Determine the [x, y] coordinate at the center of the cell enclosing the given text.  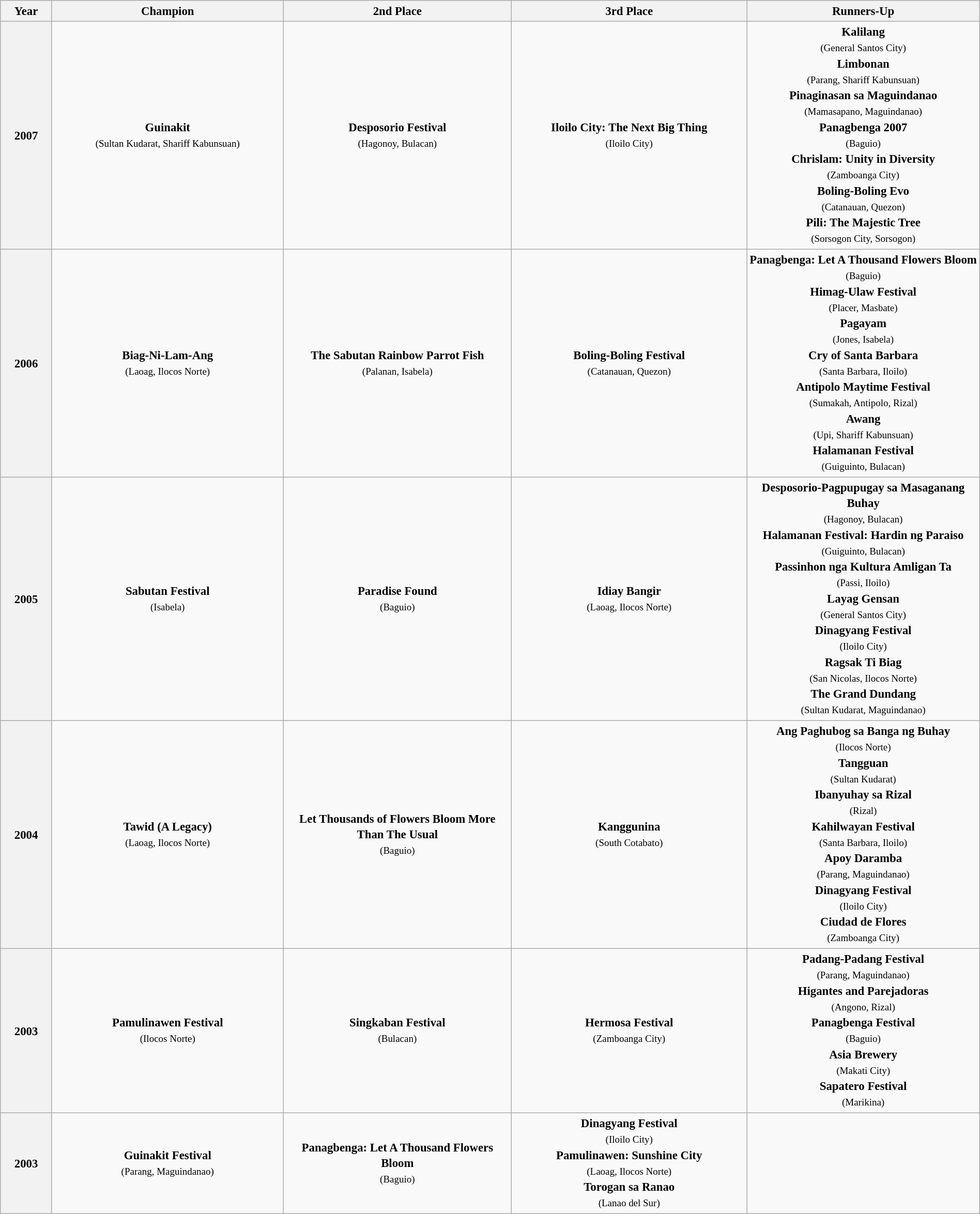
2nd Place [397, 11]
Tawid (A Legacy)(Laoag, Ilocos Norte) [167, 835]
Pamulinawen Festival(Ilocos Norte) [167, 1031]
2006 [26, 364]
Year [26, 11]
2004 [26, 835]
Hermosa Festival(Zamboanga City) [630, 1031]
Champion [167, 11]
Runners-Up [863, 11]
3rd Place [630, 11]
2007 [26, 135]
Let Thousands of Flowers Bloom More Than The Usual(Baguio) [397, 835]
Guinakit Festival(Parang, Maguindanao) [167, 1164]
Boling-Boling Festival(Catanauan, Quezon) [630, 364]
Idiay Bangir(Laoag, Ilocos Norte) [630, 600]
Guinakit(Sultan Kudarat, Shariff Kabunsuan) [167, 135]
Sabutan Festival(Isabela) [167, 600]
Dinagyang Festival(Iloilo City)Pamulinawen: Sunshine City(Laoag, Ilocos Norte)Torogan sa Ranao(Lanao del Sur) [630, 1164]
Singkaban Festival(Bulacan) [397, 1031]
Kanggunina(South Cotabato) [630, 835]
Desposorio Festival(Hagonoy, Bulacan) [397, 135]
Paradise Found(Baguio) [397, 600]
2005 [26, 600]
Biag-Ni-Lam-Ang(Laoag, Ilocos Norte) [167, 364]
The Sabutan Rainbow Parrot Fish(Palanan, Isabela) [397, 364]
Panagbenga: Let A Thousand Flowers Bloom(Baguio) [397, 1164]
Iloilo City: The Next Big Thing(Iloilo City) [630, 135]
